Detect which cell encompasses the target text, then output its [x, y] center coordinate. 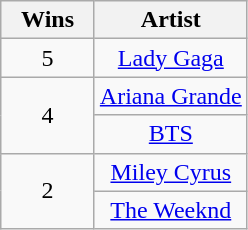
4 [48, 115]
Artist [170, 20]
Miley Cyrus [170, 172]
Lady Gaga [170, 58]
Wins [48, 20]
The Weeknd [170, 210]
2 [48, 191]
Ariana Grande [170, 96]
5 [48, 58]
BTS [170, 134]
